Return (X, Y) of the center of cell containing provided text 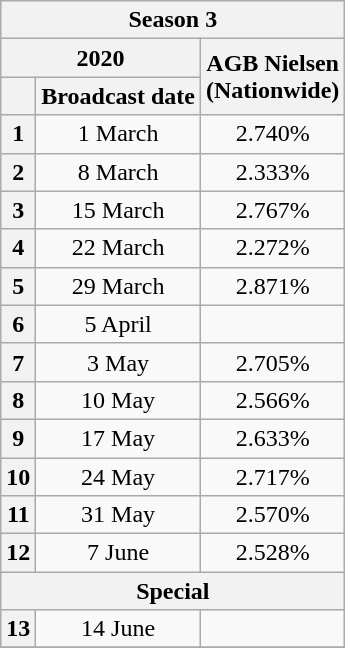
AGB Nielsen(Nationwide) (272, 77)
8 (18, 400)
2020 (101, 58)
2.528% (272, 553)
2.717% (272, 477)
13 (18, 629)
29 March (118, 286)
2 (18, 172)
2.767% (272, 210)
7 June (118, 553)
17 May (118, 438)
2.333% (272, 172)
10 May (118, 400)
10 (18, 477)
1 (18, 134)
31 May (118, 515)
24 May (118, 477)
3 (18, 210)
2.570% (272, 515)
7 (18, 362)
3 May (118, 362)
5 (18, 286)
Season 3 (173, 20)
4 (18, 248)
2.705% (272, 362)
9 (18, 438)
1 March (118, 134)
8 March (118, 172)
11 (18, 515)
15 March (118, 210)
Broadcast date (118, 96)
14 June (118, 629)
2.566% (272, 400)
2.633% (272, 438)
12 (18, 553)
2.272% (272, 248)
2.740% (272, 134)
22 March (118, 248)
Special (173, 591)
6 (18, 324)
2.871% (272, 286)
5 April (118, 324)
